Pinpoint the cell where the given text exists, returning its (X, Y) midpoint coordinate. 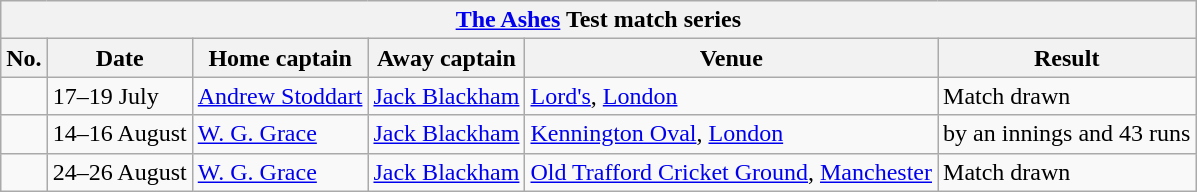
Venue (732, 58)
Date (120, 58)
Kennington Oval, London (732, 134)
Result (1067, 58)
Lord's, London (732, 96)
by an innings and 43 runs (1067, 134)
24–26 August (120, 172)
The Ashes Test match series (598, 20)
Andrew Stoddart (280, 96)
Away captain (446, 58)
17–19 July (120, 96)
Home captain (280, 58)
Old Trafford Cricket Ground, Manchester (732, 172)
No. (24, 58)
14–16 August (120, 134)
